For the text-containing cell, return its midpoint in (x, y) coordinate format. 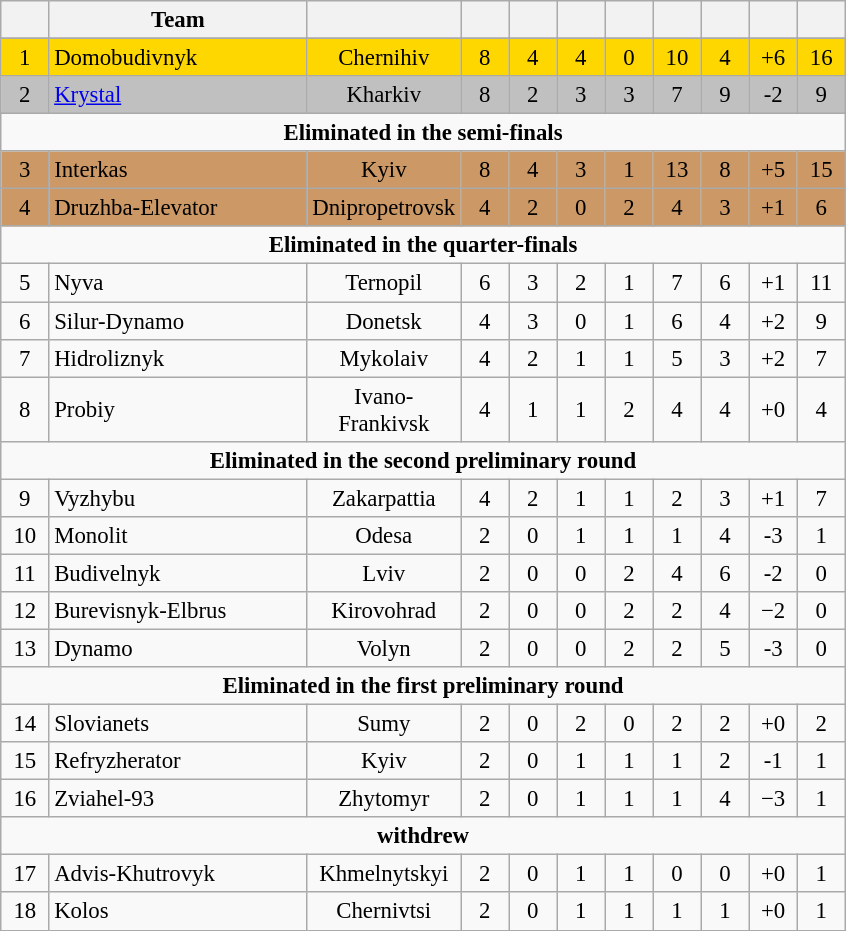
Slovianets (178, 724)
Mykolaiv (384, 358)
Sumy (384, 724)
Eliminated in the quarter-finals (424, 245)
Monolit (178, 536)
Dnipropetrovsk (384, 208)
−2 (773, 611)
Vyzhybu (178, 498)
Chernivtsi (384, 912)
Kirovohrad (384, 611)
Team (178, 20)
Eliminated in the second preliminary round (424, 460)
+6 (773, 58)
Hidroliznyk (178, 358)
Chernihiv (384, 58)
Khmelnytskyi (384, 874)
Burevisnyk-Elbrus (178, 611)
Ternopil (384, 283)
Silur-Dynamo (178, 321)
18 (25, 912)
Zhytomyr (384, 799)
Zakarpattia (384, 498)
Donetsk (384, 321)
Budivelnyk (178, 573)
12 (25, 611)
Probiy (178, 410)
Ivano-Frankivsk (384, 410)
Eliminated in the semi-finals (424, 133)
+5 (773, 170)
Krystal (178, 95)
17 (25, 874)
14 (25, 724)
Druzhba-Elevator (178, 208)
Dynamo (178, 648)
withdrew (424, 836)
Lviv (384, 573)
Kharkiv (384, 95)
Zviahel-93 (178, 799)
Volyn (384, 648)
Refryzherator (178, 761)
Odesa (384, 536)
Domobudivnyk (178, 58)
Eliminated in the first preliminary round (424, 686)
Nyva (178, 283)
Interkas (178, 170)
−3 (773, 799)
Advis-Khutrovyk (178, 874)
Kolos (178, 912)
-1 (773, 761)
